Provide the [X, Y] coordinate of the cell's center where the given text is located.  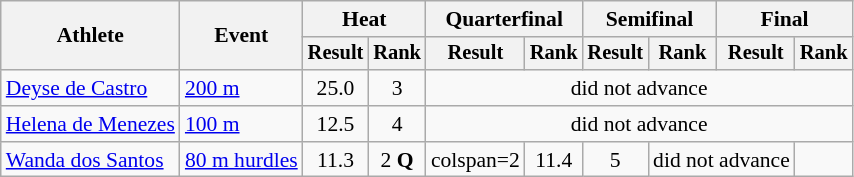
Event [242, 36]
12.5 [336, 124]
3 [397, 88]
200 m [242, 88]
Athlete [90, 36]
Deyse de Castro [90, 88]
4 [397, 124]
Final [785, 19]
Helena de Menezes [90, 124]
Quarterfinal [504, 19]
100 m [242, 124]
Semifinal [649, 19]
Heat [364, 19]
25.0 [336, 88]
